Find where the given text appears and provide that cell's center as (X, Y) coordinate. 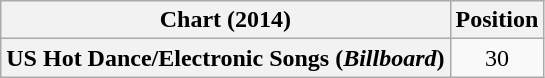
30 (497, 58)
Chart (2014) (226, 20)
US Hot Dance/Electronic Songs (Billboard) (226, 58)
Position (497, 20)
